For the text-containing cell, return its midpoint in [x, y] coordinate format. 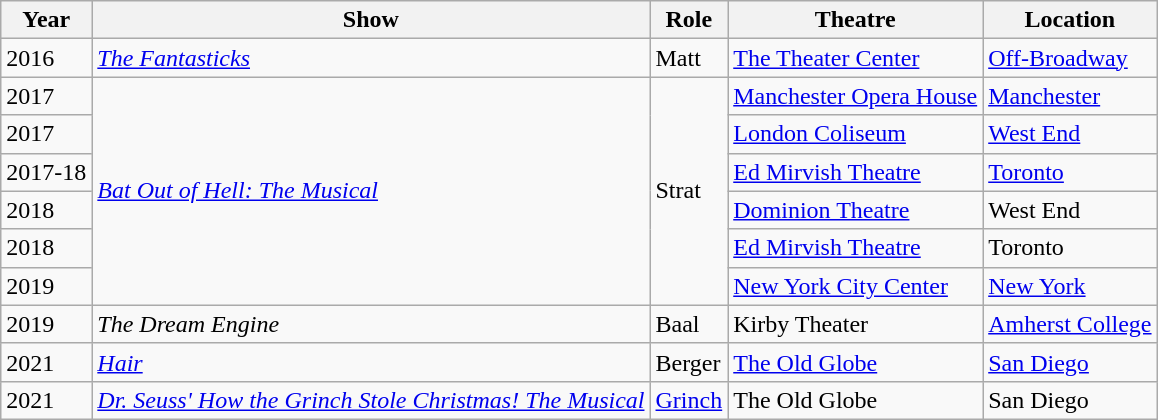
Grinch [689, 400]
The Dream Engine [371, 324]
Year [46, 20]
Kirby Theater [856, 324]
Berger [689, 362]
Theatre [856, 20]
Role [689, 20]
Manchester [1070, 96]
Show [371, 20]
Hair [371, 362]
Location [1070, 20]
Off-Broadway [1070, 58]
Manchester Opera House [856, 96]
Baal [689, 324]
Strat [689, 191]
Bat Out of Hell: The Musical [371, 191]
New York City Center [856, 286]
Amherst College [1070, 324]
Dr. Seuss' How the Grinch Stole Christmas! The Musical [371, 400]
2016 [46, 58]
The Fantasticks [371, 58]
London Coliseum [856, 134]
2017-18 [46, 172]
The Theater Center [856, 58]
New York [1070, 286]
Matt [689, 58]
Dominion Theatre [856, 210]
